Find where the given text appears and provide that cell's center as [X, Y] coordinate. 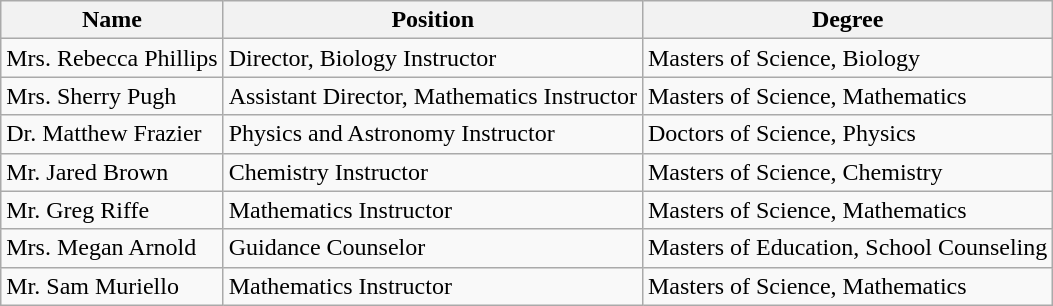
Physics and Astronomy Instructor [432, 134]
Mrs. Megan Arnold [112, 248]
Name [112, 20]
Guidance Counselor [432, 248]
Mr. Greg Riffe [112, 210]
Mrs. Sherry Pugh [112, 96]
Masters of Science, Chemistry [847, 172]
Director, Biology Instructor [432, 58]
Degree [847, 20]
Doctors of Science, Physics [847, 134]
Chemistry Instructor [432, 172]
Dr. Matthew Frazier [112, 134]
Mrs. Rebecca Phillips [112, 58]
Masters of Science, Biology [847, 58]
Mr. Jared Brown [112, 172]
Mr. Sam Muriello [112, 286]
Position [432, 20]
Assistant Director, Mathematics Instructor [432, 96]
Masters of Education, School Counseling [847, 248]
